Return [x, y] of the center of cell containing provided text 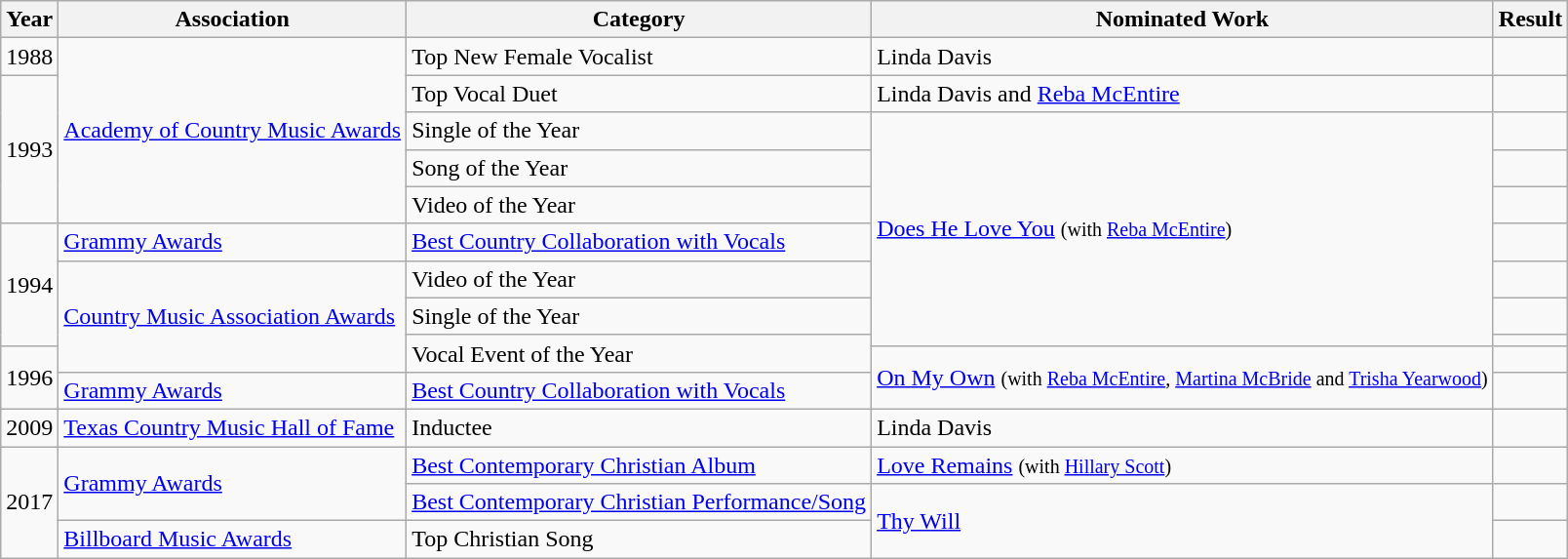
Category [640, 20]
1993 [29, 149]
Does He Love You (with Reba McEntire) [1183, 228]
Nominated Work [1183, 20]
Texas Country Music Hall of Fame [232, 427]
Country Music Association Awards [232, 316]
Billboard Music Awards [232, 539]
1996 [29, 377]
Year [29, 20]
Academy of Country Music Awards [232, 131]
On My Own (with Reba McEntire, Martina McBride and Trisha Yearwood) [1183, 377]
Association [232, 20]
1988 [29, 57]
Top Christian Song [640, 539]
1994 [29, 285]
2009 [29, 427]
Thy Will [1183, 521]
2017 [29, 502]
Vocal Event of the Year [640, 353]
Top Vocal Duet [640, 94]
Top New Female Vocalist [640, 57]
Linda Davis and Reba McEntire [1183, 94]
Inductee [640, 427]
Song of the Year [640, 168]
Love Remains (with Hillary Scott) [1183, 465]
Best Contemporary Christian Performance/Song [640, 502]
Result [1530, 20]
Best Contemporary Christian Album [640, 465]
